Determine the [X, Y] coordinate at the center of the cell enclosing the given text.  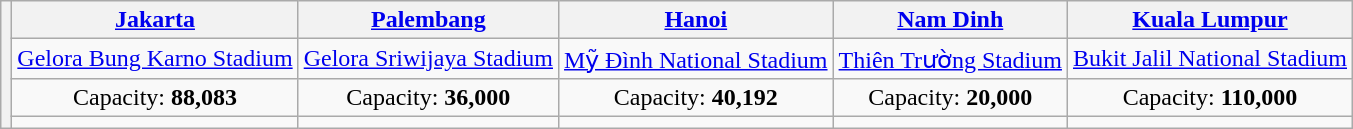
Gelora Bung Karno Stadium [155, 59]
Capacity: 36,000 [428, 97]
Thiên Trường Stadium [950, 59]
Hanoi [696, 20]
Jakarta [155, 20]
Capacity: 20,000 [950, 97]
Palembang [428, 20]
Nam Dinh [950, 20]
Gelora Sriwijaya Stadium [428, 59]
Bukit Jalil National Stadium [1210, 59]
Capacity: 40,192 [696, 97]
Capacity: 110,000 [1210, 97]
Mỹ Đình National Stadium [696, 59]
Capacity: 88,083 [155, 97]
Kuala Lumpur [1210, 20]
